Extract the (X, Y) coordinate from the center of the cell holding the provided text.  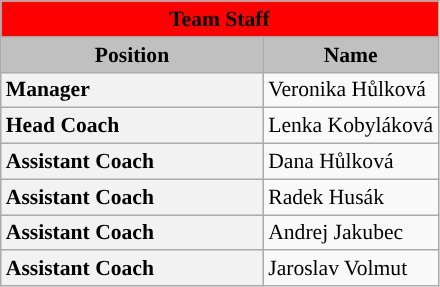
Head Coach (132, 126)
Manager (132, 90)
Lenka Kobyláková (350, 126)
Dana Hůlková (350, 162)
Team Staff (220, 19)
Veronika Hůlková (350, 90)
Position (132, 55)
Radek Husák (350, 197)
Name (350, 55)
Andrej Jakubec (350, 233)
Jaroslav Volmut (350, 269)
